Return the [X, Y] coordinate for the center point of the cell that contains the specified text.  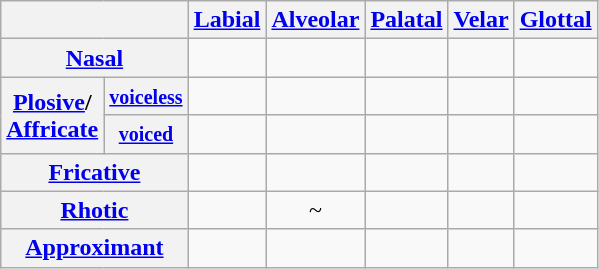
~ [316, 210]
Velar [481, 20]
Alveolar [316, 20]
voiceless [146, 96]
Palatal [406, 20]
Nasal [94, 58]
Rhotic [94, 210]
Plosive/Affricate [52, 115]
Glottal [556, 20]
Approximant [94, 248]
voiced [146, 134]
Fricative [94, 172]
Labial [227, 20]
